Extract the (X, Y) coordinate from the center of the cell holding the provided text.  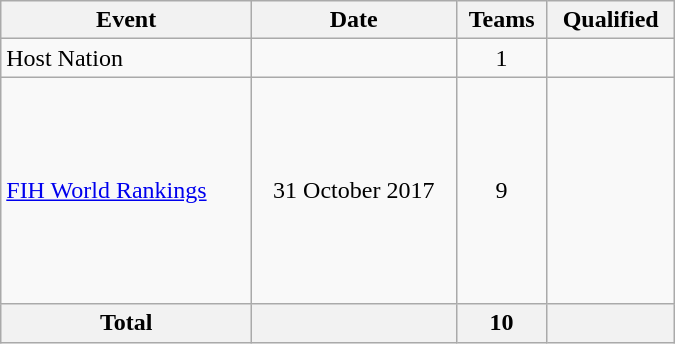
1 (502, 58)
Host Nation (126, 58)
Event (126, 20)
Date (354, 20)
Qualified (610, 20)
Total (126, 323)
Teams (502, 20)
FIH World Rankings (126, 190)
9 (502, 190)
31 October 2017 (354, 190)
10 (502, 323)
